Pinpoint the cell where the given text exists, returning its [X, Y] midpoint coordinate. 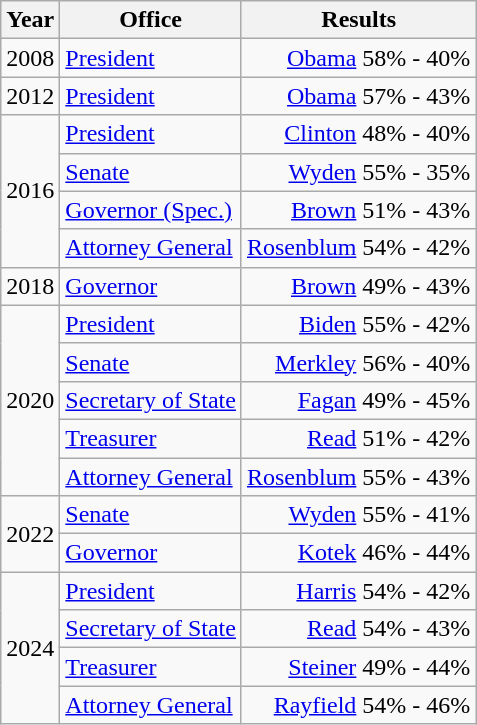
2008 [30, 58]
2012 [30, 96]
Wyden 55% - 35% [358, 172]
Brown 51% - 43% [358, 210]
Brown 49% - 43% [358, 286]
Obama 57% - 43% [358, 96]
2016 [30, 191]
Year [30, 20]
2022 [30, 534]
Fagan 49% - 45% [358, 400]
Steiner 49% - 44% [358, 667]
Kotek 46% - 44% [358, 553]
2020 [30, 400]
Harris 54% - 42% [358, 591]
Read 51% - 42% [358, 438]
Office [151, 20]
Merkley 56% - 40% [358, 362]
Rosenblum 55% - 43% [358, 477]
Rosenblum 54% - 42% [358, 248]
Rayfield 54% - 46% [358, 705]
Governor (Spec.) [151, 210]
Obama 58% - 40% [358, 58]
Wyden 55% - 41% [358, 515]
Read 54% - 43% [358, 629]
Biden 55% - 42% [358, 324]
2024 [30, 648]
Clinton 48% - 40% [358, 134]
2018 [30, 286]
Results [358, 20]
